Locate the cell with the specified text and output its (X, Y) center coordinate. 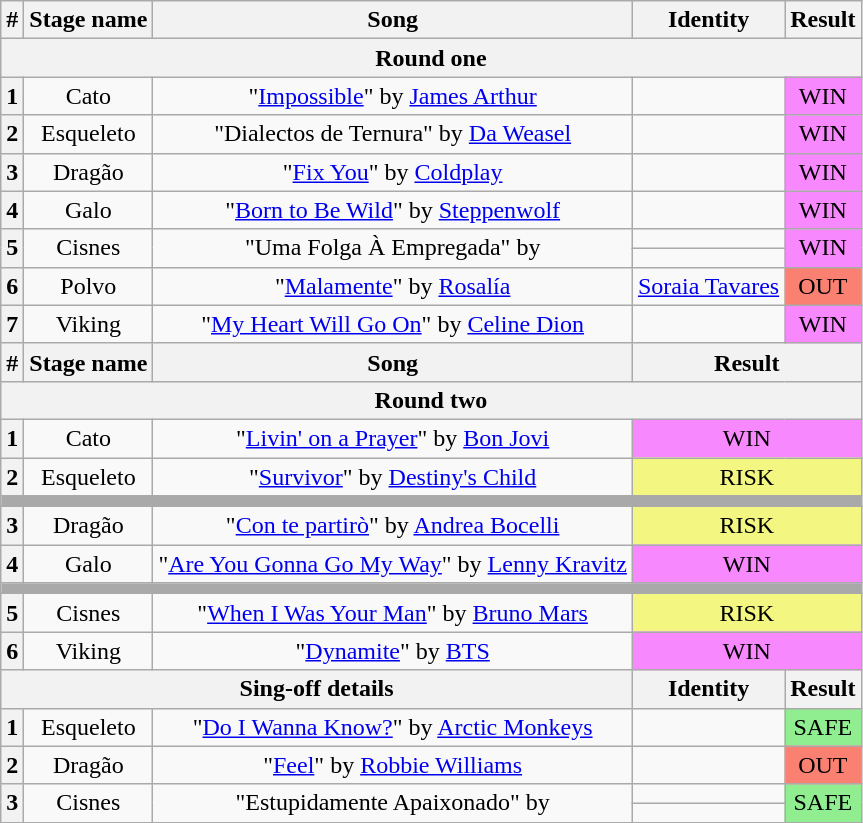
Round two (431, 400)
Sing-off details (317, 689)
"Survivor" by Destiny's Child (393, 477)
"Born to Be Wild" by Steppenwolf (393, 210)
"My Heart Will Go On" by Celine Dion (393, 324)
"Uma Folga À Empregada" by (393, 248)
"Livin' on a Prayer" by Bon Jovi (393, 438)
"Dialectos de Ternura" by Da Weasel (393, 134)
Round one (431, 58)
"Con te partirò" by Andrea Bocelli (393, 526)
7 (12, 324)
"Malamente" by Rosalía (393, 286)
"Impossible" by James Arthur (393, 96)
"Feel" by Robbie Williams (393, 765)
Soraia Tavares (708, 286)
"When I Was Your Man" by Bruno Mars (393, 613)
"Dynamite" by BTS (393, 651)
"Do I Wanna Know?" by Arctic Monkeys (393, 727)
"Are You Gonna Go My Way" by Lenny Kravitz (393, 564)
Polvo (88, 286)
"Fix You" by Coldplay (393, 172)
"Estupidamente Apaixonado" by (393, 803)
